From the cell containing the given text, extract its center point as (x, y) coordinate. 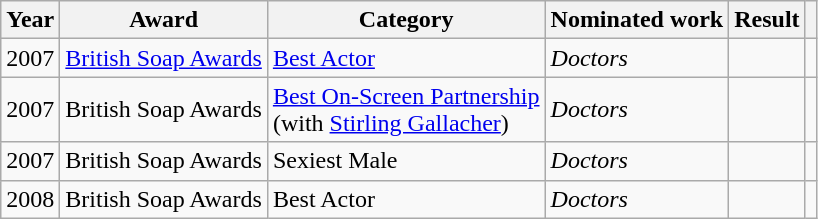
Category (406, 20)
Sexiest Male (406, 161)
Best On-Screen Partnership (with Stirling Gallacher) (406, 110)
Result (767, 20)
Nominated work (637, 20)
Year (30, 20)
2008 (30, 199)
Award (164, 20)
